For the text-containing cell, return its midpoint in [X, Y] coordinate format. 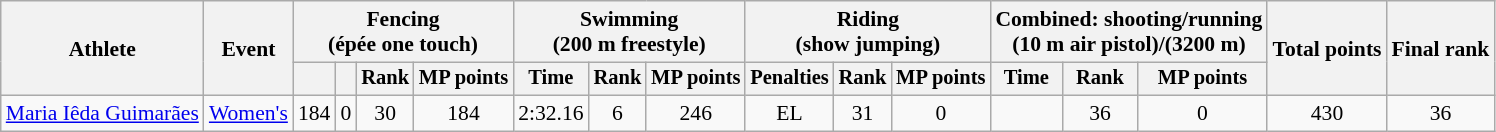
Final rank [1441, 48]
Total points [1326, 48]
Fencing(épée one touch) [403, 32]
EL [789, 114]
Maria Iêda Guimarães [102, 114]
6 [618, 114]
Combined: shooting/running(10 m air pistol)/(3200 m) [1128, 32]
Penalties [789, 79]
Riding(show jumping) [868, 32]
30 [385, 114]
430 [1326, 114]
Swimming(200 m freestyle) [629, 32]
Event [248, 48]
Women's [248, 114]
Athlete [102, 48]
31 [863, 114]
2:32.16 [550, 114]
246 [696, 114]
